Pinpoint the cell where the given text exists, returning its (x, y) midpoint coordinate. 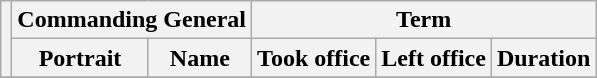
Name (200, 58)
Duration (543, 58)
Left office (434, 58)
Term (424, 20)
Took office (314, 58)
Commanding General (132, 20)
Portrait (80, 58)
